Detect which cell encompasses the target text, then output its [x, y] center coordinate. 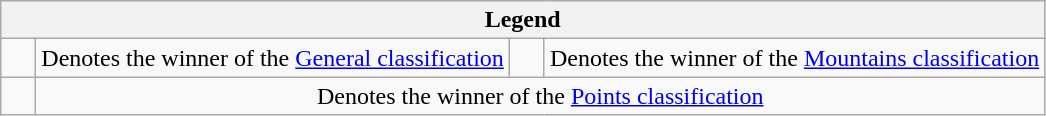
Denotes the winner of the Points classification [540, 96]
Denotes the winner of the General classification [273, 58]
Denotes the winner of the Mountains classification [794, 58]
Legend [523, 20]
